Output the (x, y) coordinate of the center of the cell containing the given text.  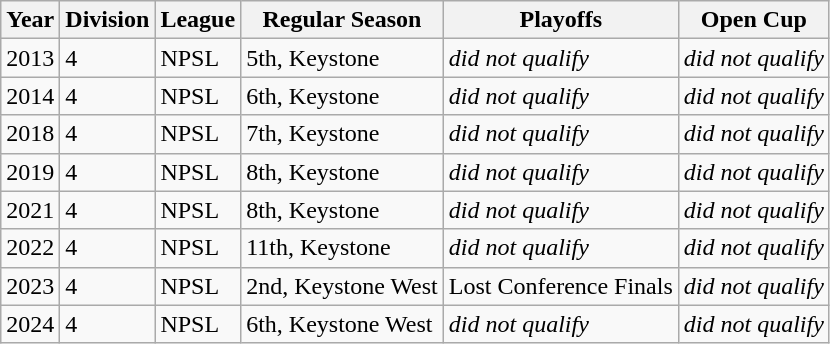
2014 (30, 96)
Open Cup (754, 20)
Year (30, 20)
Division (108, 20)
Playoffs (560, 20)
League (198, 20)
2022 (30, 248)
11th, Keystone (342, 248)
7th, Keystone (342, 134)
2023 (30, 286)
2019 (30, 172)
6th, Keystone (342, 96)
2nd, Keystone West (342, 286)
2024 (30, 324)
6th, Keystone West (342, 324)
2013 (30, 58)
2018 (30, 134)
Regular Season (342, 20)
Lost Conference Finals (560, 286)
5th, Keystone (342, 58)
2021 (30, 210)
